Pinpoint the cell where the given text exists, returning its (x, y) midpoint coordinate. 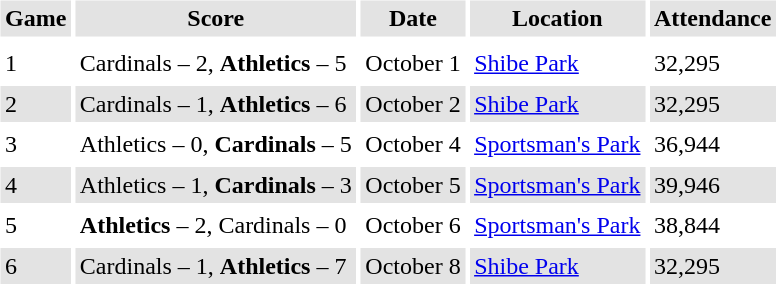
4 (35, 185)
Athletics – 2, Cardinals – 0 (216, 226)
36,944 (712, 144)
Date (413, 18)
October 4 (413, 144)
2 (35, 104)
Game (35, 18)
38,844 (712, 226)
Score (216, 18)
5 (35, 226)
Athletics – 1, Cardinals – 3 (216, 185)
October 6 (413, 226)
Location (558, 18)
3 (35, 144)
Athletics – 0, Cardinals – 5 (216, 144)
October 5 (413, 185)
Cardinals – 1, Athletics – 7 (216, 266)
Cardinals – 2, Athletics – 5 (216, 64)
Cardinals – 1, Athletics – 6 (216, 104)
October 1 (413, 64)
39,946 (712, 185)
October 8 (413, 266)
October 2 (413, 104)
6 (35, 266)
1 (35, 64)
Attendance (712, 18)
